Output the [x, y] coordinate of the center of the cell containing the given text.  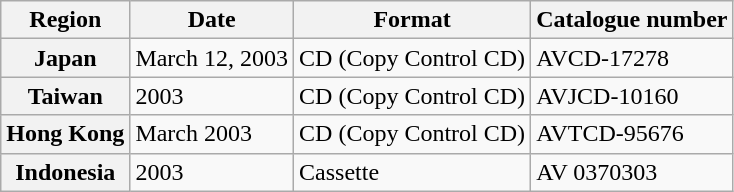
Catalogue number [632, 20]
AVCD-17278 [632, 58]
March 12, 2003 [212, 58]
March 2003 [212, 134]
AVTCD-95676 [632, 134]
Region [66, 20]
AVJCD-10160 [632, 96]
Cassette [412, 172]
Indonesia [66, 172]
Date [212, 20]
AV 0370303 [632, 172]
Japan [66, 58]
Format [412, 20]
Hong Kong [66, 134]
Taiwan [66, 96]
